Provide the (x, y) coordinate of the cell's center where the given text is located.  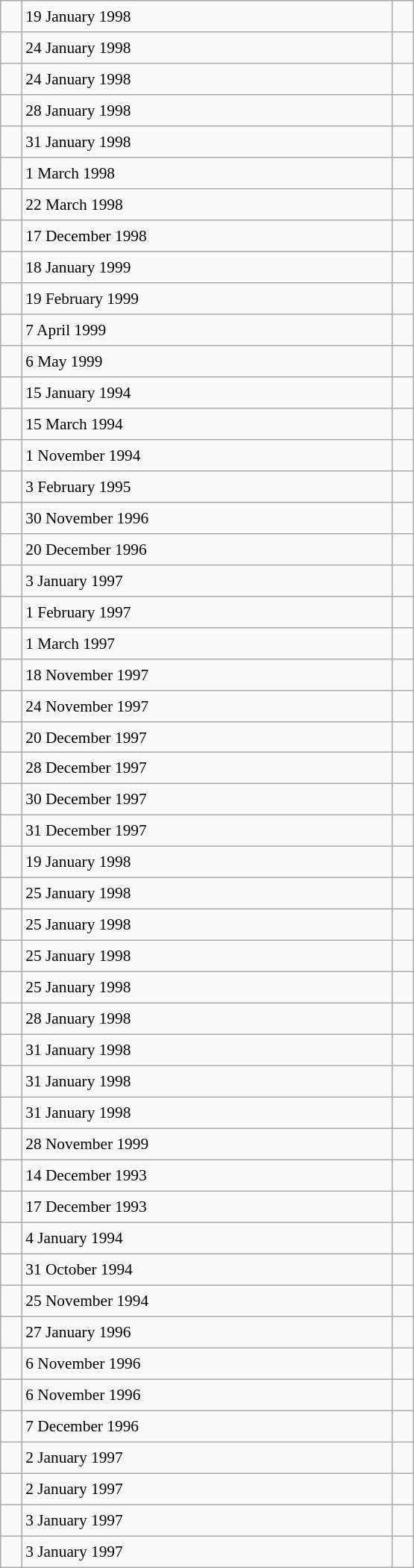
20 December 1997 (207, 737)
1 March 1997 (207, 643)
15 March 1994 (207, 423)
17 December 1993 (207, 1207)
7 April 1999 (207, 330)
4 January 1994 (207, 1238)
3 February 1995 (207, 486)
15 January 1994 (207, 393)
18 January 1999 (207, 267)
28 November 1999 (207, 1144)
27 January 1996 (207, 1332)
1 November 1994 (207, 455)
14 December 1993 (207, 1175)
31 October 1994 (207, 1269)
30 November 1996 (207, 517)
19 February 1999 (207, 299)
22 March 1998 (207, 205)
1 March 1998 (207, 173)
17 December 1998 (207, 236)
18 November 1997 (207, 674)
6 May 1999 (207, 361)
1 February 1997 (207, 612)
30 December 1997 (207, 800)
25 November 1994 (207, 1301)
20 December 1996 (207, 549)
7 December 1996 (207, 1426)
28 December 1997 (207, 768)
31 December 1997 (207, 831)
24 November 1997 (207, 706)
